Locate the cell with the specified text and output its (X, Y) center coordinate. 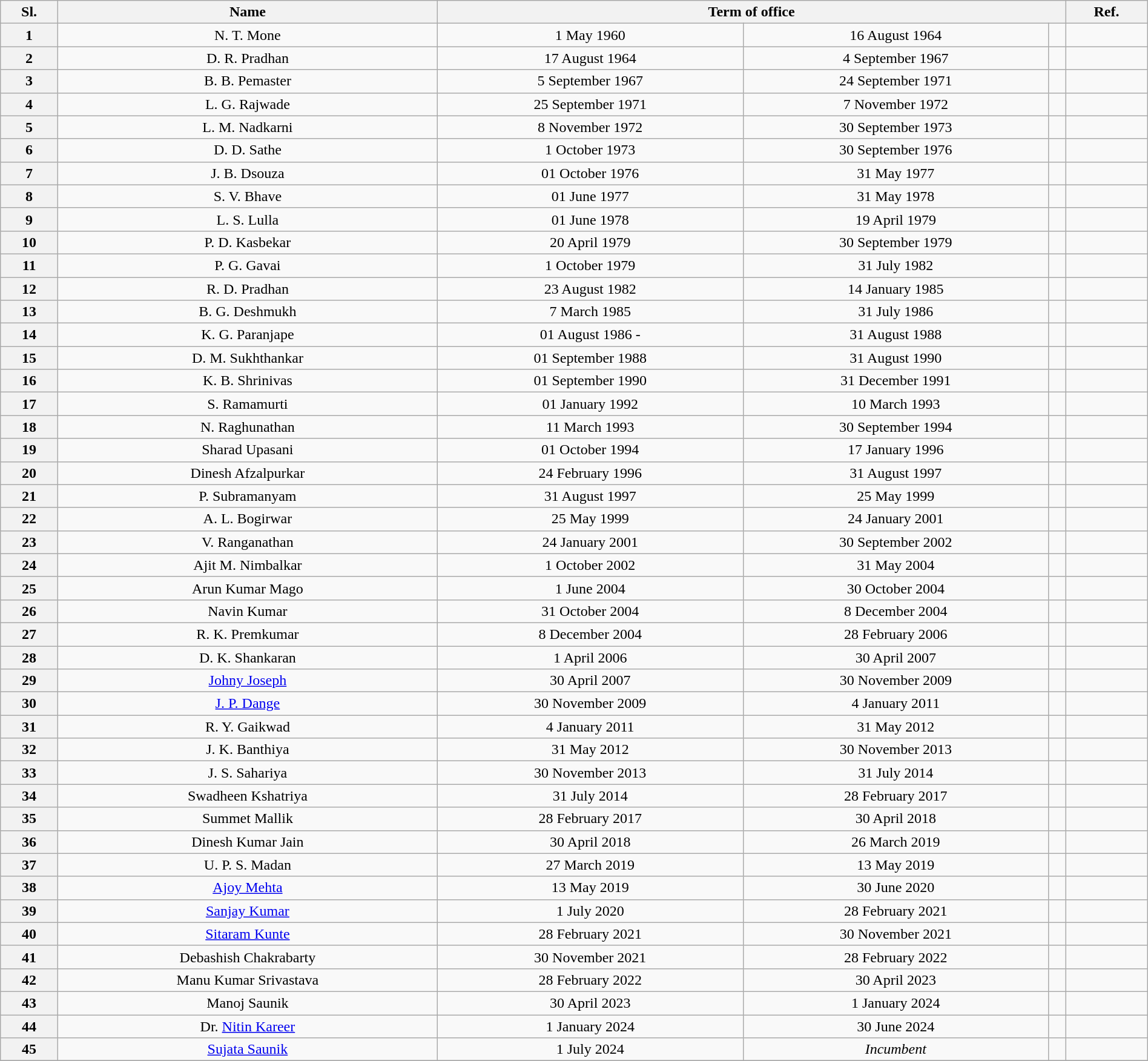
L. S. Lulla (247, 219)
38 (29, 888)
Sl. (29, 12)
N. Raghunathan (247, 427)
45 (29, 1049)
30 June 2024 (896, 1026)
30 September 2002 (896, 542)
31 (29, 727)
19 April 1979 (896, 219)
20 April 1979 (590, 242)
8 (29, 196)
9 (29, 219)
24 (29, 565)
34 (29, 796)
4 September 1967 (896, 58)
4 (29, 104)
26 March 2019 (896, 842)
44 (29, 1026)
Manu Kumar Srivastava (247, 980)
A. L. Bogirwar (247, 519)
26 (29, 611)
N. T. Mone (247, 35)
01 September 1990 (590, 381)
V. Ranganathan (247, 542)
29 (29, 681)
3 (29, 81)
21 (29, 496)
31 August 1990 (896, 358)
30 (29, 704)
1 July 2020 (590, 911)
Manoj Saunik (247, 1003)
P. Subramanyam (247, 496)
D. K. Shankaran (247, 657)
11 March 1993 (590, 427)
Arun Kumar Mago (247, 588)
Ajit M. Nimbalkar (247, 565)
K. B. Shrinivas (247, 381)
31 May 1978 (896, 196)
10 March 1993 (896, 404)
40 (29, 934)
30 September 1979 (896, 242)
2 (29, 58)
25 (29, 588)
24 September 1971 (896, 81)
Dr. Nitin Kareer (247, 1026)
7 November 1972 (896, 104)
B. B. Pemaster (247, 81)
1 June 2004 (590, 588)
D. M. Sukhthankar (247, 358)
17 August 1964 (590, 58)
31 August 1988 (896, 335)
14 (29, 335)
D. D. Sathe (247, 150)
1 (29, 35)
1 October 1973 (590, 150)
27 (29, 634)
Ajoy Mehta (247, 888)
Sujata Saunik (247, 1049)
5 September 1967 (590, 81)
30 September 1973 (896, 127)
37 (29, 865)
Dinesh Afzalpurkar (247, 473)
S. Ramamurti (247, 404)
01 August 1986 - (590, 335)
L. G. Rajwade (247, 104)
Summet Mallik (247, 819)
J. K. Banthiya (247, 750)
22 (29, 519)
5 (29, 127)
17 (29, 404)
P. D. Kasbekar (247, 242)
30 September 1976 (896, 150)
Johny Joseph (247, 681)
6 (29, 150)
41 (29, 957)
J. B. Dsouza (247, 173)
16 (29, 381)
20 (29, 473)
Term of office (751, 12)
11 (29, 265)
01 October 1976 (590, 173)
33 (29, 773)
Sharad Upasani (247, 450)
1 October 2002 (590, 565)
7 (29, 173)
19 (29, 450)
31 July 1986 (896, 312)
Swadheen Kshatriya (247, 796)
28 (29, 657)
S. V. Bhave (247, 196)
R. Y. Gaikwad (247, 727)
39 (29, 911)
12 (29, 289)
31 October 2004 (590, 611)
36 (29, 842)
Incumbent (896, 1049)
10 (29, 242)
J. S. Sahariya (247, 773)
Sitaram Kunte (247, 934)
16 August 1964 (896, 35)
43 (29, 1003)
Name (247, 12)
25 September 1971 (590, 104)
24 February 1996 (590, 473)
17 January 1996 (896, 450)
14 January 1985 (896, 289)
R. K. Premkumar (247, 634)
K. G. Paranjape (247, 335)
28 February 2006 (896, 634)
31 May 2004 (896, 565)
1 May 1960 (590, 35)
Navin Kumar (247, 611)
15 (29, 358)
31 July 1982 (896, 265)
42 (29, 980)
P. G. Gavai (247, 265)
35 (29, 819)
L. M. Nadkarni (247, 127)
Sanjay Kumar (247, 911)
27 March 2019 (590, 865)
Ref. (1107, 12)
23 (29, 542)
R. D. Pradhan (247, 289)
01 January 1992 (590, 404)
30 June 2020 (896, 888)
13 (29, 312)
Dinesh Kumar Jain (247, 842)
01 October 1994 (590, 450)
J. P. Dange (247, 704)
31 December 1991 (896, 381)
B. G. Deshmukh (247, 312)
1 October 1979 (590, 265)
32 (29, 750)
01 June 1977 (590, 196)
Debashish Chakrabarty (247, 957)
23 August 1982 (590, 289)
U. P. S. Madan (247, 865)
30 October 2004 (896, 588)
18 (29, 427)
D. R. Pradhan (247, 58)
1 April 2006 (590, 657)
01 September 1988 (590, 358)
1 July 2024 (590, 1049)
7 March 1985 (590, 312)
30 September 1994 (896, 427)
01 June 1978 (590, 219)
31 May 1977 (896, 173)
8 November 1972 (590, 127)
